Locate the cell with the specified text and output its (x, y) center coordinate. 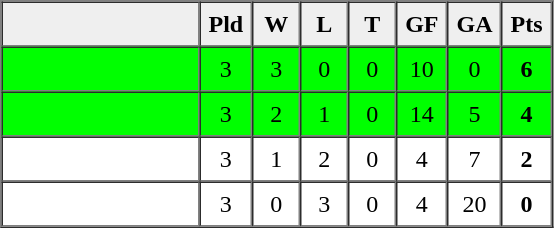
T (372, 24)
7 (475, 158)
5 (475, 114)
14 (422, 114)
Pts (527, 24)
20 (475, 204)
GA (475, 24)
L (324, 24)
Pld (226, 24)
6 (527, 68)
GF (422, 24)
W (276, 24)
10 (422, 68)
